Pinpoint the cell where the given text exists, returning its [x, y] midpoint coordinate. 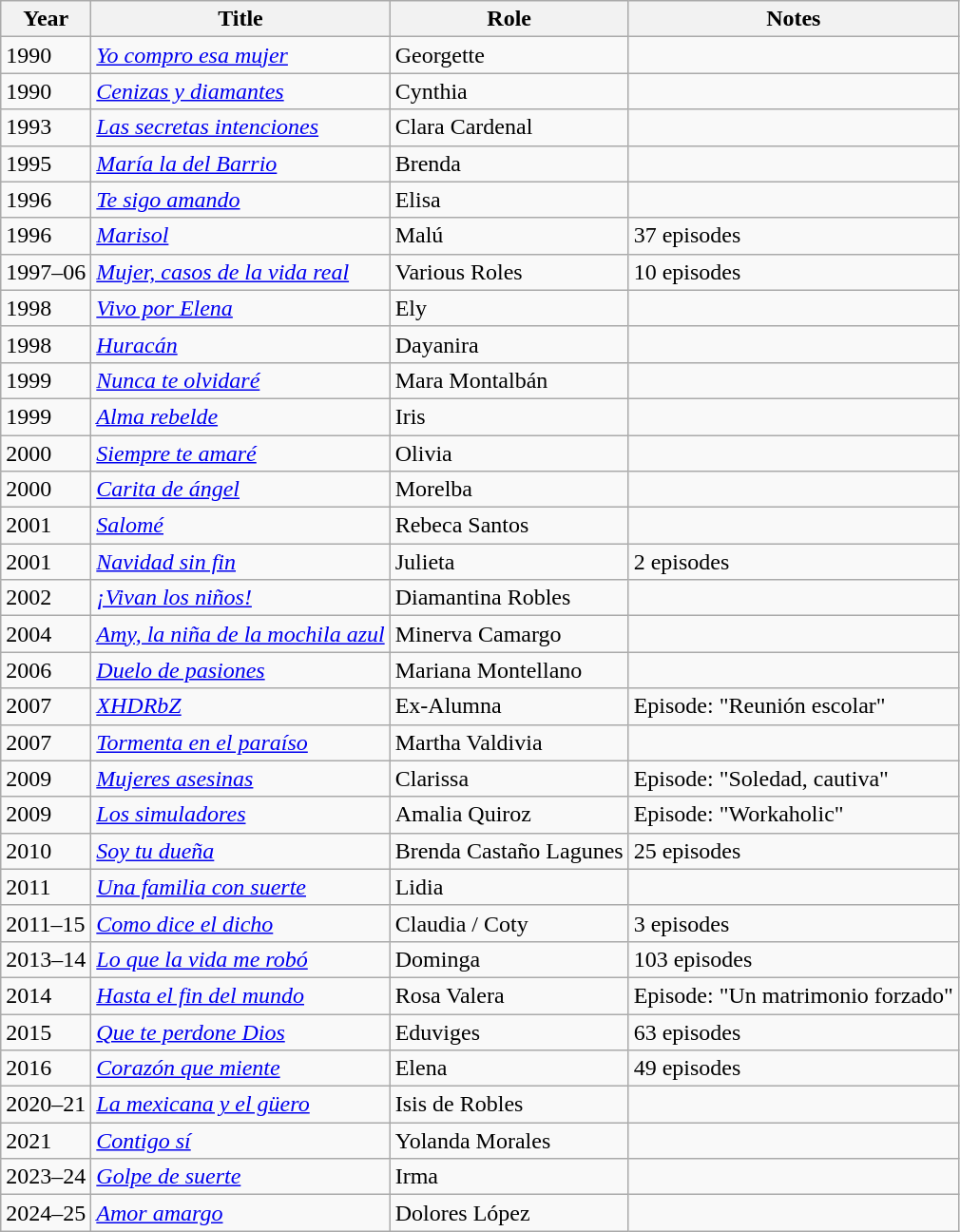
Lo que la vida me robó [240, 959]
2024–25 [46, 1213]
Los simuladores [240, 815]
Marisol [240, 236]
Elena [509, 1068]
2004 [46, 634]
Las secretas intenciones [240, 127]
2002 [46, 598]
Yo compro esa mujer [240, 55]
Soy tu dueña [240, 851]
Elisa [509, 200]
Mujer, casos de la vida real [240, 272]
Olivia [509, 453]
XHDRbZ [240, 706]
2015 [46, 1031]
Claudia / Coty [509, 923]
Year [46, 19]
2016 [46, 1068]
Julieta [509, 562]
2010 [46, 851]
Te sigo amando [240, 200]
Carita de ángel [240, 490]
Episode: "Workaholic" [793, 815]
Mara Montalbán [509, 380]
Yolanda Morales [509, 1141]
Morelba [509, 490]
25 episodes [793, 851]
Cenizas y diamantes [240, 91]
Rosa Valera [509, 995]
Contigo sí [240, 1141]
Una familia con suerte [240, 887]
1993 [46, 127]
Alma rebelde [240, 416]
Role [509, 19]
10 episodes [793, 272]
Siempre te amaré [240, 453]
Vivo por Elena [240, 308]
Minerva Camargo [509, 634]
Hasta el fin del mundo [240, 995]
Eduviges [509, 1031]
Huracán [240, 344]
Dolores López [509, 1213]
2011–15 [46, 923]
2013–14 [46, 959]
Nunca te olvidaré [240, 380]
37 episodes [793, 236]
Various Roles [509, 272]
María la del Barrio [240, 164]
Episode: "Reunión escolar" [793, 706]
Malú [509, 236]
Isis de Robles [509, 1105]
1995 [46, 164]
Amalia Quiroz [509, 815]
Lidia [509, 887]
Amor amargo [240, 1213]
2023–24 [46, 1177]
Tormenta en el paraíso [240, 742]
Irma [509, 1177]
Martha Valdivia [509, 742]
2 episodes [793, 562]
2014 [46, 995]
Golpe de suerte [240, 1177]
103 episodes [793, 959]
2011 [46, 887]
Iris [509, 416]
2006 [46, 670]
La mexicana y el güero [240, 1105]
Rebeca Santos [509, 526]
Corazón que miente [240, 1068]
Cynthia [509, 91]
63 episodes [793, 1031]
Ex-Alumna [509, 706]
Ely [509, 308]
Episode: "Soledad, cautiva" [793, 779]
Brenda [509, 164]
Como dice el dicho [240, 923]
Mujeres asesinas [240, 779]
1997–06 [46, 272]
Amy, la niña de la mochila azul [240, 634]
Title [240, 19]
Clarissa [509, 779]
Duelo de pasiones [240, 670]
Diamantina Robles [509, 598]
Que te perdone Dios [240, 1031]
2021 [46, 1141]
Navidad sin fin [240, 562]
Georgette [509, 55]
Salomé [240, 526]
Clara Cardenal [509, 127]
¡Vivan los niños! [240, 598]
Dayanira [509, 344]
2020–21 [46, 1105]
49 episodes [793, 1068]
Mariana Montellano [509, 670]
Dominga [509, 959]
Episode: "Un matrimonio forzado" [793, 995]
Notes [793, 19]
3 episodes [793, 923]
Brenda Castaño Lagunes [509, 851]
